Return the [X, Y] coordinate for the center point of the cell that contains the specified text.  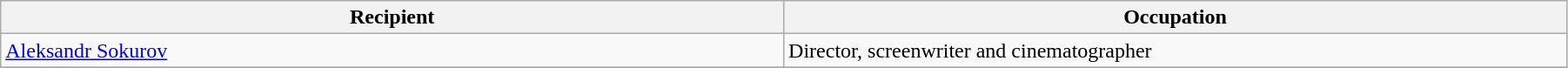
Director, screenwriter and cinematographer [1176, 51]
Occupation [1176, 17]
Aleksandr Sokurov [392, 51]
Recipient [392, 17]
